Detect which cell encompasses the target text, then output its (x, y) center coordinate. 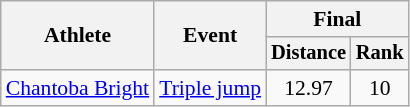
Rank (380, 54)
12.97 (308, 88)
Distance (308, 54)
Final (337, 19)
Triple jump (210, 88)
Athlete (78, 36)
Event (210, 36)
10 (380, 88)
Chantoba Bright (78, 88)
